Pinpoint the cell where the given text exists, returning its (X, Y) midpoint coordinate. 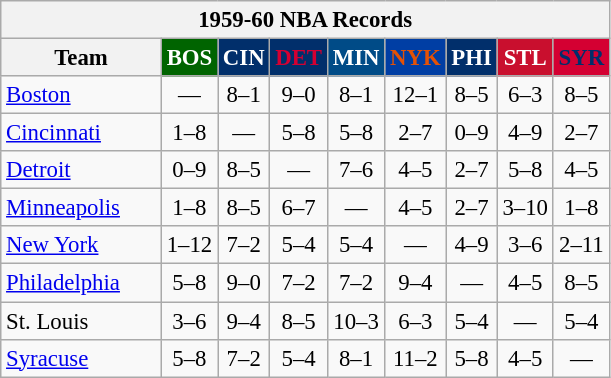
STL (525, 58)
Team (82, 58)
Cincinnati (82, 133)
Boston (82, 95)
2–11 (581, 245)
1959-60 NBA Records (306, 20)
Minneapolis (82, 208)
Syracuse (82, 358)
NYK (416, 58)
DET (298, 58)
1–12 (189, 245)
New York (82, 245)
12–1 (416, 95)
7–6 (356, 170)
MIN (356, 58)
PHI (472, 58)
BOS (189, 58)
Detroit (82, 170)
SYR (581, 58)
St. Louis (82, 321)
10–3 (356, 321)
CIN (244, 58)
Philadelphia (82, 283)
11–2 (416, 358)
3–10 (525, 208)
6–7 (298, 208)
